Identify which cell holds the provided text, then report its (x, y) central coordinate. 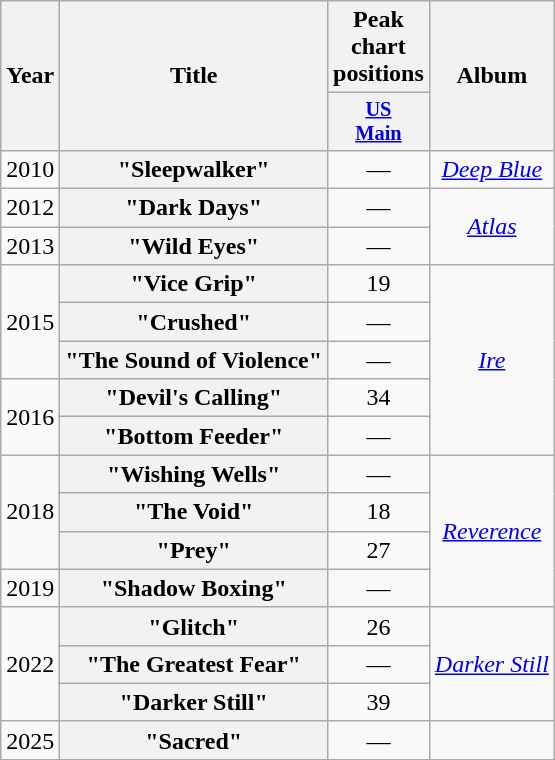
Darker Still (492, 664)
2022 (30, 664)
18 (379, 512)
Album (492, 76)
"Wild Eyes" (194, 246)
2013 (30, 246)
"The Sound of Violence" (194, 360)
"Sacred" (194, 740)
"Wishing Wells" (194, 474)
2015 (30, 322)
2010 (30, 169)
"Glitch" (194, 626)
"Shadow Boxing" (194, 588)
"Vice Grip" (194, 284)
"Crushed" (194, 322)
"Bottom Feeder" (194, 436)
"Dark Days" (194, 208)
2025 (30, 740)
Ire (492, 360)
Atlas (492, 227)
19 (379, 284)
"Devil's Calling" (194, 398)
2019 (30, 588)
2016 (30, 417)
Title (194, 76)
Deep Blue (492, 169)
39 (379, 702)
2012 (30, 208)
34 (379, 398)
"Darker Still" (194, 702)
"The Void" (194, 512)
Reverence (492, 531)
"Prey" (194, 550)
USMain (379, 122)
27 (379, 550)
26 (379, 626)
Year (30, 76)
2018 (30, 512)
"The Greatest Fear" (194, 664)
Peak chart positions (379, 47)
"Sleepwalker" (194, 169)
